Find where the given text appears and provide that cell's center as [x, y] coordinate. 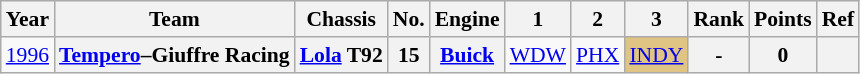
Year [28, 19]
No. [409, 19]
1 [538, 19]
Engine [468, 19]
15 [409, 55]
2 [598, 19]
Buick [468, 55]
WDW [538, 55]
0 [783, 55]
Ref [838, 19]
3 [656, 19]
PHX [598, 55]
Tempero–Giuffre Racing [174, 55]
Chassis [342, 19]
Rank [718, 19]
Points [783, 19]
Team [174, 19]
1996 [28, 55]
Lola T92 [342, 55]
- [718, 55]
INDY [656, 55]
